For the text-containing cell, return its midpoint in [x, y] coordinate format. 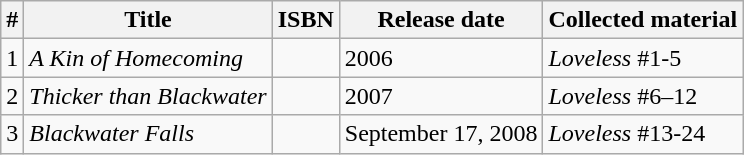
Loveless #1-5 [643, 58]
2006 [441, 58]
Release date [441, 20]
Title [148, 20]
3 [12, 134]
ISBN [306, 20]
Blackwater Falls [148, 134]
Collected material [643, 20]
2 [12, 96]
2007 [441, 96]
# [12, 20]
A Kin of Homecoming [148, 58]
Loveless #13-24 [643, 134]
Loveless #6–12 [643, 96]
Thicker than Blackwater [148, 96]
1 [12, 58]
September 17, 2008 [441, 134]
